Search for the cell housing the specified text and yield its [x, y] center coordinate. 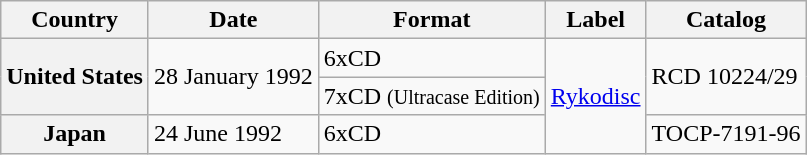
28 January 1992 [233, 77]
TOCP-7191-96 [726, 134]
Rykodisc [596, 96]
Catalog [726, 20]
Japan [75, 134]
Format [432, 20]
24 June 1992 [233, 134]
Label [596, 20]
Date [233, 20]
Country [75, 20]
United States [75, 77]
RCD 10224/29 [726, 77]
7xCD (Ultracase Edition) [432, 96]
